Return the [X, Y] coordinate for the center point of the cell that contains the specified text.  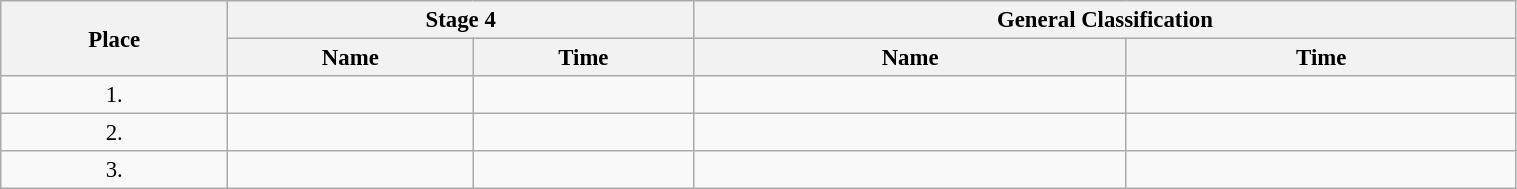
General Classification [1105, 20]
Stage 4 [461, 20]
3. [114, 170]
2. [114, 133]
Place [114, 38]
1. [114, 95]
